From the cell containing the given text, extract its center point as (X, Y) coordinate. 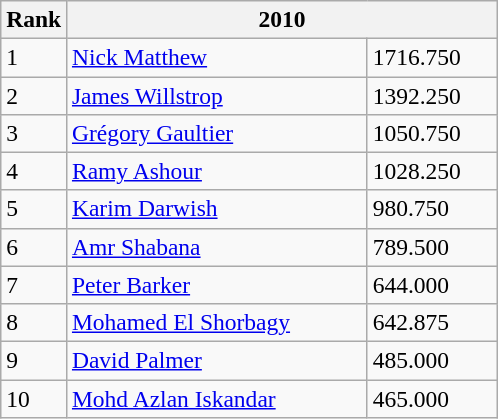
9 (34, 360)
8 (34, 322)
642.875 (432, 322)
Grégory Gaultier (218, 133)
1716.750 (432, 57)
Rank (34, 19)
789.500 (432, 247)
Ramy Ashour (218, 171)
5 (34, 209)
3 (34, 133)
1028.250 (432, 171)
4 (34, 171)
10 (34, 398)
Nick Matthew (218, 57)
6 (34, 247)
Amr Shabana (218, 247)
1 (34, 57)
7 (34, 285)
1050.750 (432, 133)
980.750 (432, 209)
2 (34, 95)
David Palmer (218, 360)
2010 (282, 19)
Mohamed El Shorbagy (218, 322)
485.000 (432, 360)
James Willstrop (218, 95)
Mohd Azlan Iskandar (218, 398)
Karim Darwish (218, 209)
465.000 (432, 398)
1392.250 (432, 95)
644.000 (432, 285)
Peter Barker (218, 285)
